Locate the cell with the specified text and output its [X, Y] center coordinate. 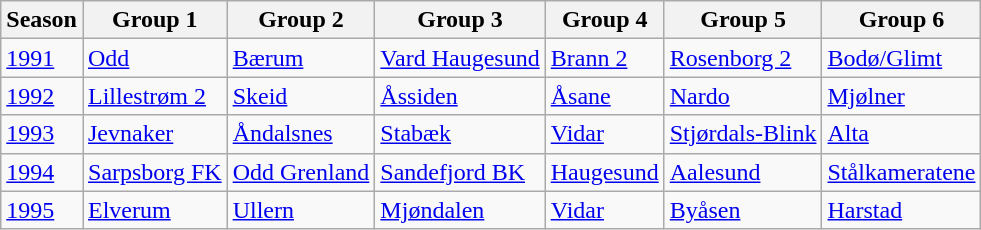
Åndalsnes [301, 134]
Group 6 [902, 20]
Lillestrøm 2 [154, 96]
1992 [42, 96]
Mjøndalen [460, 210]
Season [42, 20]
Alta [902, 134]
Odd [154, 58]
1994 [42, 172]
Aalesund [743, 172]
Stålkameratene [902, 172]
Mjølner [902, 96]
Sandefjord BK [460, 172]
Group 5 [743, 20]
Odd Grenland [301, 172]
Harstad [902, 210]
Sarpsborg FK [154, 172]
Group 1 [154, 20]
Bærum [301, 58]
1991 [42, 58]
Åsane [604, 96]
1995 [42, 210]
Nardo [743, 96]
1993 [42, 134]
Skeid [301, 96]
Bodø/Glimt [902, 58]
Group 4 [604, 20]
Åssiden [460, 96]
Stabæk [460, 134]
Group 2 [301, 20]
Vard Haugesund [460, 58]
Brann 2 [604, 58]
Byåsen [743, 210]
Stjørdals-Blink [743, 134]
Jevnaker [154, 134]
Haugesund [604, 172]
Group 3 [460, 20]
Rosenborg 2 [743, 58]
Ullern [301, 210]
Elverum [154, 210]
